Identify which cell holds the provided text, then report its (X, Y) central coordinate. 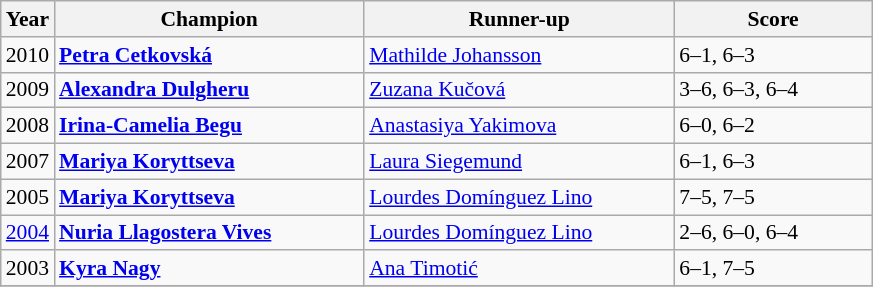
Petra Cetkovská (209, 55)
Ana Timotić (519, 269)
Anastasiya Yakimova (519, 126)
Nuria Llagostera Vives (209, 233)
Year (28, 19)
Runner-up (519, 19)
3–6, 6–3, 6–4 (773, 90)
Zuzana Kučová (519, 90)
2007 (28, 162)
2010 (28, 55)
2003 (28, 269)
2004 (28, 233)
2009 (28, 90)
6–0, 6–2 (773, 126)
Mathilde Johansson (519, 55)
7–5, 7–5 (773, 197)
Champion (209, 19)
Alexandra Dulgheru (209, 90)
Score (773, 19)
2–6, 6–0, 6–4 (773, 233)
Laura Siegemund (519, 162)
6–1, 7–5 (773, 269)
2005 (28, 197)
Kyra Nagy (209, 269)
2008 (28, 126)
Irina-Camelia Begu (209, 126)
